Provide the [X, Y] coordinate of the cell's center where the given text is located.  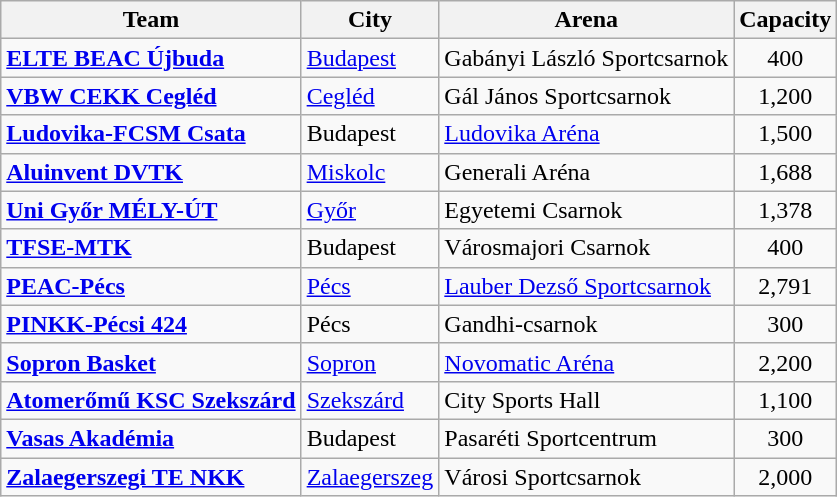
City Sports Hall [586, 400]
Egyetemi Csarnok [586, 210]
Pasaréti Sportcentrum [586, 438]
Vasas Akadémia [151, 438]
Gál János Sportcsarnok [586, 96]
Capacity [786, 20]
1,200 [786, 96]
Cegléd [370, 96]
Ludovika-FCSM Csata [151, 134]
Zalaegerszegi TE NKK [151, 477]
VBW CEKK Cegléd [151, 96]
Uni Győr MÉLY-ÚT [151, 210]
1,378 [786, 210]
TFSE-MTK [151, 248]
Arena [586, 20]
Zalaegerszeg [370, 477]
Ludovika Aréna [586, 134]
Novomatic Aréna [586, 362]
1,500 [786, 134]
1,688 [786, 172]
2,791 [786, 286]
2,200 [786, 362]
Aluinvent DVTK [151, 172]
Sopron Basket [151, 362]
PEAC-Pécs [151, 286]
Generali Aréna [586, 172]
Városmajori Csarnok [586, 248]
Atomerőmű KSC Szekszárd [151, 400]
Sopron [370, 362]
1,100 [786, 400]
2,000 [786, 477]
Gandhi-csarnok [586, 324]
Team [151, 20]
Miskolc [370, 172]
Győr [370, 210]
PINKK-Pécsi 424 [151, 324]
Lauber Dezső Sportcsarnok [586, 286]
Gabányi László Sportcsarnok [586, 58]
ELTE BEAC Újbuda [151, 58]
City [370, 20]
Városi Sportcsarnok [586, 477]
Szekszárd [370, 400]
